Identify which cell holds the provided text, then report its (x, y) central coordinate. 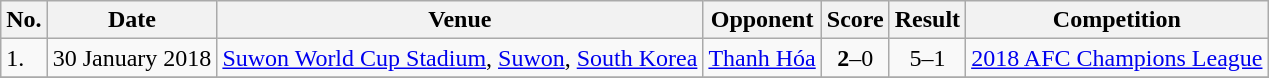
2–0 (855, 58)
2018 AFC Champions League (1117, 58)
5–1 (927, 58)
Thanh Hóa (762, 58)
Date (132, 20)
30 January 2018 (132, 58)
Result (927, 20)
Competition (1117, 20)
1. (24, 58)
No. (24, 20)
Venue (460, 20)
Opponent (762, 20)
Suwon World Cup Stadium, Suwon, South Korea (460, 58)
Score (855, 20)
